From the cell containing the given text, extract its center point as [x, y] coordinate. 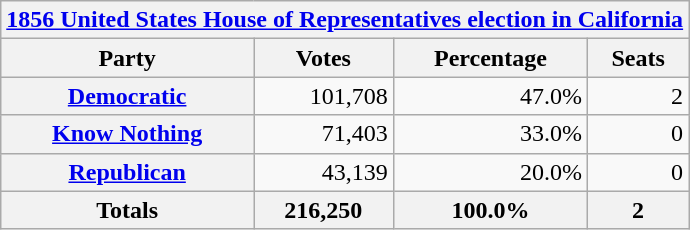
43,139 [324, 172]
20.0% [490, 172]
71,403 [324, 134]
Party [128, 58]
Totals [128, 210]
100.0% [490, 210]
33.0% [490, 134]
Democratic [128, 96]
Seats [638, 58]
Republican [128, 172]
Percentage [490, 58]
47.0% [490, 96]
101,708 [324, 96]
1856 United States House of Representatives election in California [345, 20]
Know Nothing [128, 134]
Votes [324, 58]
216,250 [324, 210]
